Determine the [x, y] coordinate at the center of the cell enclosing the given text.  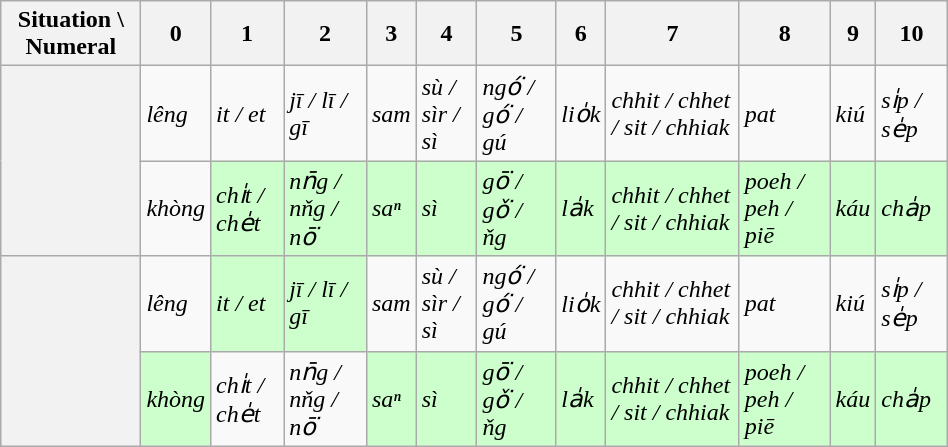
0 [176, 34]
6 [581, 34]
1 [248, 34]
8 [784, 34]
5 [516, 34]
7 [672, 34]
4 [446, 34]
10 [912, 34]
9 [853, 34]
2 [326, 34]
3 [391, 34]
Situation \ Numeral [71, 34]
